From the cell containing the given text, extract its center point as [x, y] coordinate. 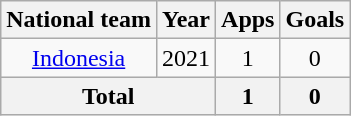
Year [186, 20]
Apps [248, 20]
Goals [315, 20]
Indonesia [79, 58]
2021 [186, 58]
National team [79, 20]
Total [108, 96]
